Search for the cell housing the specified text and yield its [X, Y] center coordinate. 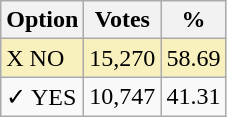
Option [42, 20]
15,270 [122, 58]
58.69 [194, 58]
✓ YES [42, 97]
% [194, 20]
10,747 [122, 97]
41.31 [194, 97]
Votes [122, 20]
X NO [42, 58]
